Determine the [x, y] coordinate at the center of the cell enclosing the given text.  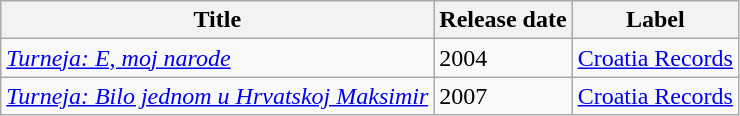
Label [655, 20]
Turneja: E, moj narode [218, 58]
Turneja: Bilo jednom u Hrvatskoj Maksimir [218, 96]
2004 [503, 58]
2007 [503, 96]
Release date [503, 20]
Title [218, 20]
